For the text-containing cell, return its midpoint in [X, Y] coordinate format. 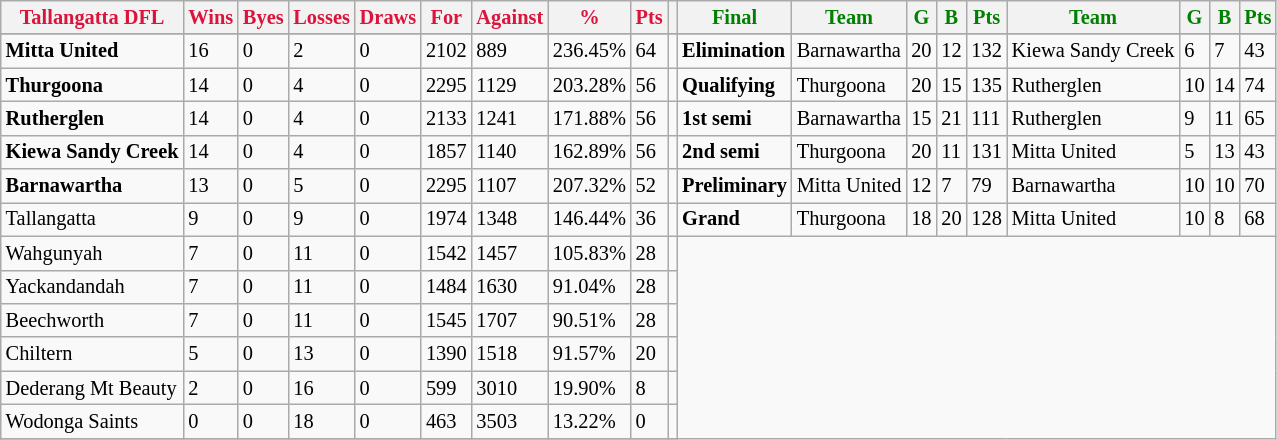
Wins [210, 17]
Tallangatta DFL [92, 17]
Byes [263, 17]
64 [650, 51]
1707 [510, 320]
1st semi [734, 118]
1857 [446, 152]
1390 [446, 354]
171.88% [590, 118]
1241 [510, 118]
19.90% [590, 388]
Wodonga Saints [92, 421]
Losses [321, 17]
146.44% [590, 219]
135 [986, 85]
Beechworth [92, 320]
91.04% [590, 287]
3010 [510, 388]
Against [510, 17]
1542 [446, 253]
105.83% [590, 253]
889 [510, 51]
1129 [510, 85]
Draws [388, 17]
2102 [446, 51]
2nd semi [734, 152]
13.22% [590, 421]
6 [1194, 51]
1974 [446, 219]
Yackandandah [92, 287]
21 [951, 118]
74 [1258, 85]
Preliminary [734, 186]
90.51% [590, 320]
65 [1258, 118]
132 [986, 51]
52 [650, 186]
Grand [734, 219]
128 [986, 219]
Tallangatta [92, 219]
599 [446, 388]
2133 [446, 118]
Wahgunyah [92, 253]
162.89% [590, 152]
1545 [446, 320]
Elimination [734, 51]
1457 [510, 253]
1140 [510, 152]
Qualifying [734, 85]
1484 [446, 287]
% [590, 17]
Final [734, 17]
79 [986, 186]
1630 [510, 287]
236.45% [590, 51]
3503 [510, 421]
131 [986, 152]
Dederang Mt Beauty [92, 388]
Chiltern [92, 354]
1518 [510, 354]
111 [986, 118]
68 [1258, 219]
1107 [510, 186]
91.57% [590, 354]
70 [1258, 186]
For [446, 17]
203.28% [590, 85]
463 [446, 421]
207.32% [590, 186]
36 [650, 219]
1348 [510, 219]
